Locate the cell with the specified text and output its [X, Y] center coordinate. 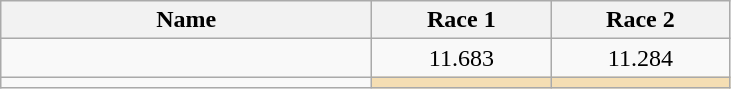
11.284 [640, 58]
Race 2 [640, 20]
11.683 [462, 58]
Race 1 [462, 20]
Name [186, 20]
